Scan for the cell matching the given text and deliver its (x, y) coordinate at center. 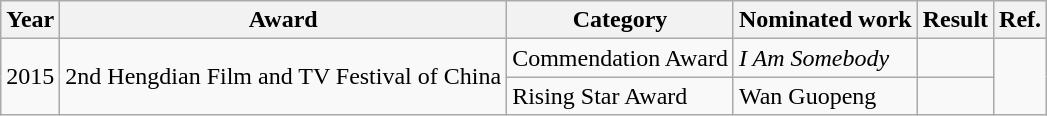
Commendation Award (620, 58)
2015 (30, 77)
Ref. (1020, 20)
Result (955, 20)
Award (284, 20)
Rising Star Award (620, 96)
Nominated work (825, 20)
2nd Hengdian Film and TV Festival of China (284, 77)
Year (30, 20)
I Am Somebody (825, 58)
Category (620, 20)
Wan Guopeng (825, 96)
